Identify which cell holds the provided text, then report its (x, y) central coordinate. 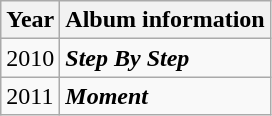
Year (30, 20)
Album information (165, 20)
2011 (30, 96)
Step By Step (165, 58)
2010 (30, 58)
Moment (165, 96)
